Scan for the cell matching the given text and deliver its (X, Y) coordinate at center. 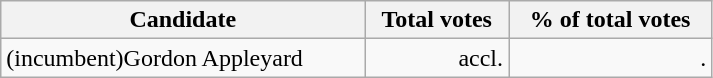
% of total votes (610, 20)
(incumbent)Gordon Appleyard (183, 58)
accl. (437, 58)
Total votes (437, 20)
. (610, 58)
Candidate (183, 20)
